Extract the [X, Y] coordinate from the center of the cell holding the provided text.  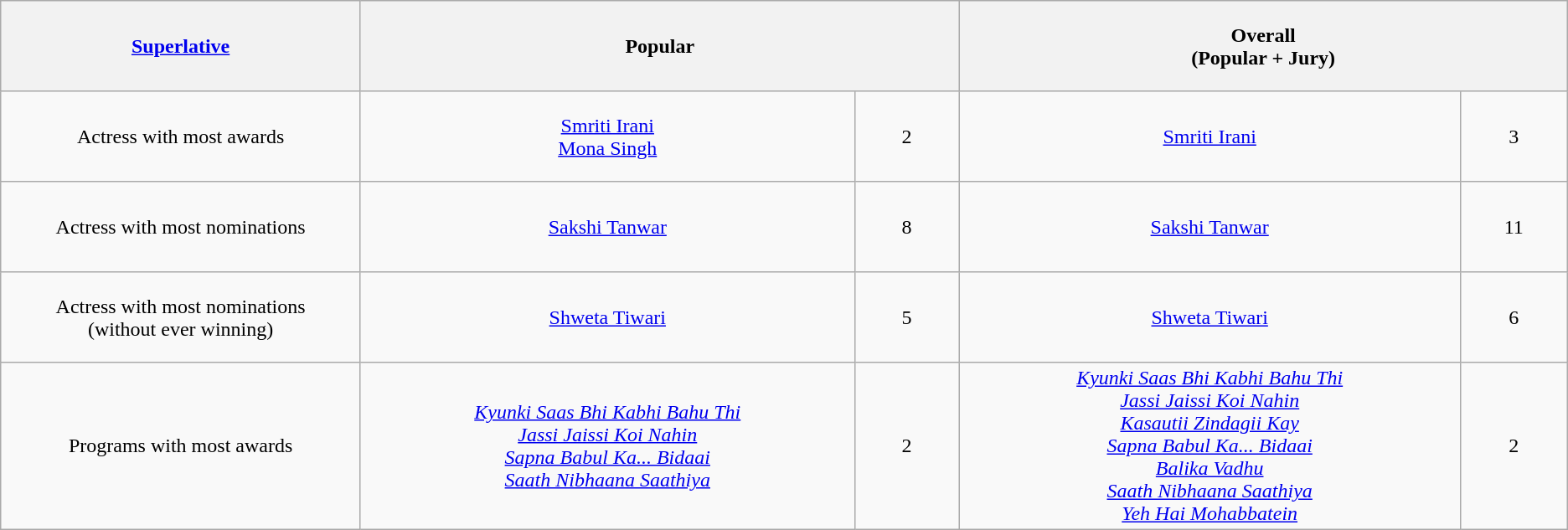
Superlative [181, 46]
Kyunki Saas Bhi Kabhi Bahu ThiJassi Jaissi Koi NahinSapna Babul Ka... BidaaiSaath Nibhaana Saathiya [607, 446]
Programs with most awards [181, 446]
Smriti IraniMona Singh [607, 136]
Overall(Popular + Jury) [1263, 46]
6 [1514, 317]
5 [906, 317]
Actress with most nominations [181, 227]
11 [1514, 227]
Actress with most awards [181, 136]
3 [1514, 136]
Actress with most nominations(without ever winning) [181, 317]
8 [906, 227]
Smriti Irani [1210, 136]
Popular [660, 46]
